Pinpoint the cell where the given text exists, returning its [X, Y] midpoint coordinate. 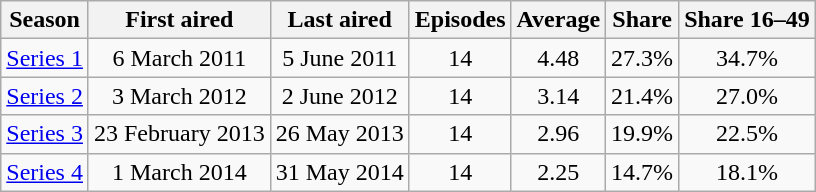
27.0% [748, 96]
31 May 2014 [340, 172]
14.7% [642, 172]
Series 4 [45, 172]
21.4% [642, 96]
23 February 2013 [179, 134]
Series 2 [45, 96]
4.48 [558, 58]
6 March 2011 [179, 58]
Share 16–49 [748, 20]
18.1% [748, 172]
34.7% [748, 58]
Season [45, 20]
2.96 [558, 134]
2.25 [558, 172]
Series 1 [45, 58]
Episodes [460, 20]
2 June 2012 [340, 96]
Series 3 [45, 134]
Last aired [340, 20]
Average [558, 20]
3 March 2012 [179, 96]
5 June 2011 [340, 58]
27.3% [642, 58]
22.5% [748, 134]
1 March 2014 [179, 172]
Share [642, 20]
3.14 [558, 96]
26 May 2013 [340, 134]
19.9% [642, 134]
First aired [179, 20]
